Pinpoint the cell where the given text exists, returning its [X, Y] midpoint coordinate. 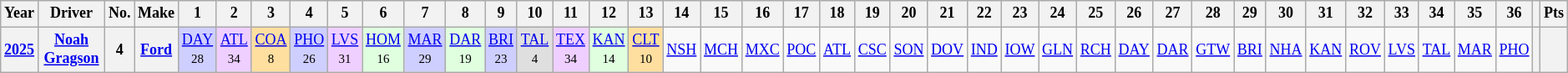
CLT10 [646, 50]
5 [346, 13]
ATL34 [234, 50]
36 [1515, 13]
HOM16 [384, 50]
RCH [1095, 50]
POC [802, 50]
13 [646, 13]
Driver [71, 13]
IOW [1020, 50]
TAL4 [534, 50]
DAY [1134, 50]
18 [837, 13]
DAY28 [197, 50]
ATL [837, 50]
30 [1286, 13]
Year [20, 13]
Ford [157, 50]
LVS [1401, 50]
IND [984, 50]
3 [271, 13]
KAN [1326, 50]
14 [681, 13]
MCH [721, 50]
6 [384, 13]
23 [1020, 13]
KAN14 [609, 50]
25 [1095, 13]
26 [1134, 13]
COA 8 [271, 50]
TAL [1436, 50]
DAR19 [466, 50]
2025 [20, 50]
BRI23 [501, 50]
No. [120, 13]
24 [1058, 13]
GTW [1213, 50]
BRI [1251, 50]
35 [1475, 13]
Noah Gragson [71, 50]
31 [1326, 13]
22 [984, 13]
15 [721, 13]
CSC [872, 50]
1 [197, 13]
8 [466, 13]
Pts [1555, 13]
PHO26 [309, 50]
TEX34 [571, 50]
12 [609, 13]
NSH [681, 50]
21 [948, 13]
MXC [762, 50]
2 [234, 13]
28 [1213, 13]
19 [872, 13]
7 [425, 13]
MAR29 [425, 50]
20 [908, 13]
27 [1172, 13]
16 [762, 13]
29 [1251, 13]
PHO [1515, 50]
ROV [1366, 50]
MAR [1475, 50]
34 [1436, 13]
32 [1366, 13]
9 [501, 13]
11 [571, 13]
GLN [1058, 50]
LVS31 [346, 50]
17 [802, 13]
10 [534, 13]
SON [908, 50]
DAR [1172, 50]
Make [157, 13]
DOV [948, 50]
NHA [1286, 50]
33 [1401, 13]
